Pinpoint the cell where the given text exists, returning its (x, y) midpoint coordinate. 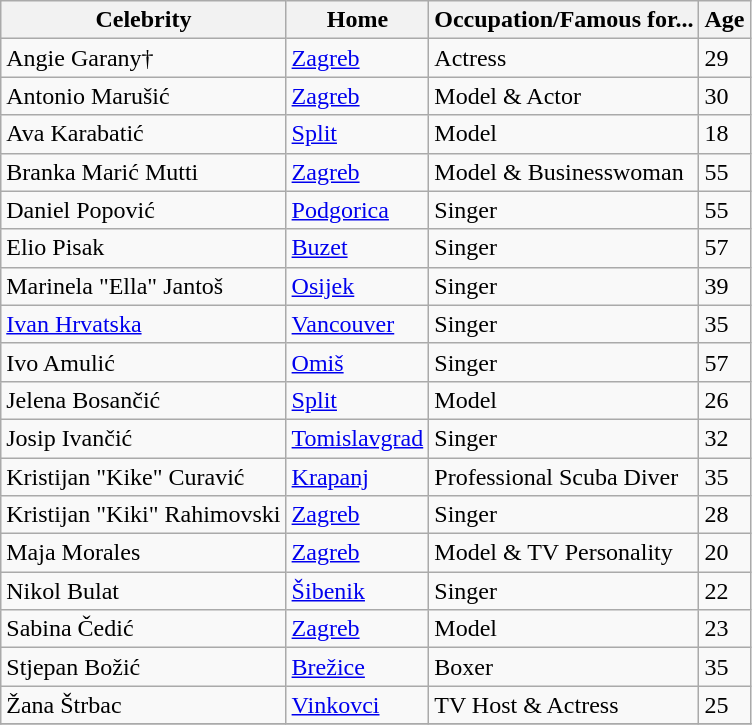
Ivo Amulić (144, 362)
Osijek (358, 286)
Marinela "Ella" Jantoš (144, 286)
Kristijan "Kike" Curavić (144, 477)
Podgorica (358, 210)
Antonio Marušić (144, 96)
Šibenik (358, 591)
39 (724, 286)
Buzet (358, 248)
Kristijan "Kiki" Rahimovski (144, 515)
Occupation/Famous for... (564, 20)
TV Host & Actress (564, 705)
Angie Garany† (144, 58)
25 (724, 705)
Model & Actor (564, 96)
Nikol Bulat (144, 591)
Boxer (564, 667)
Branka Marić Mutti (144, 172)
30 (724, 96)
Professional Scuba Diver (564, 477)
Sabina Čedić (144, 629)
18 (724, 134)
Actress (564, 58)
Model & Businesswoman (564, 172)
Žana Štrbac (144, 705)
26 (724, 400)
Krapanj (358, 477)
28 (724, 515)
22 (724, 591)
Vinkovci (358, 705)
Jelena Bosančić (144, 400)
Age (724, 20)
32 (724, 438)
Daniel Popović (144, 210)
Ava Karabatić (144, 134)
20 (724, 553)
Celebrity (144, 20)
Model & TV Personality (564, 553)
Brežice (358, 667)
Elio Pisak (144, 248)
Ivan Hrvatska (144, 324)
Maja Morales (144, 553)
Home (358, 20)
23 (724, 629)
Tomislavgrad (358, 438)
Vancouver (358, 324)
Omiš (358, 362)
29 (724, 58)
Josip Ivančić (144, 438)
Stjepan Božić (144, 667)
